For the text-containing cell, return its midpoint in (X, Y) coordinate format. 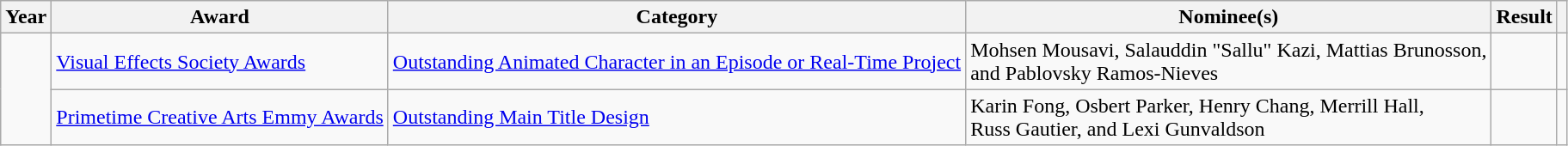
Year (26, 17)
Primetime Creative Arts Emmy Awards (220, 117)
Outstanding Animated Character in an Episode or Real-Time Project (676, 62)
Category (676, 17)
Award (220, 17)
Visual Effects Society Awards (220, 62)
Result (1524, 17)
Mohsen Mousavi, Salauddin "Sallu" Kazi, Mattias Brunosson, and Pablovsky Ramos-Nieves (1228, 62)
Nominee(s) (1228, 17)
Karin Fong, Osbert Parker, Henry Chang, Merrill Hall, Russ Gautier, and Lexi Gunvaldson (1228, 117)
Outstanding Main Title Design (676, 117)
